Return [x, y] of the center of cell containing provided text 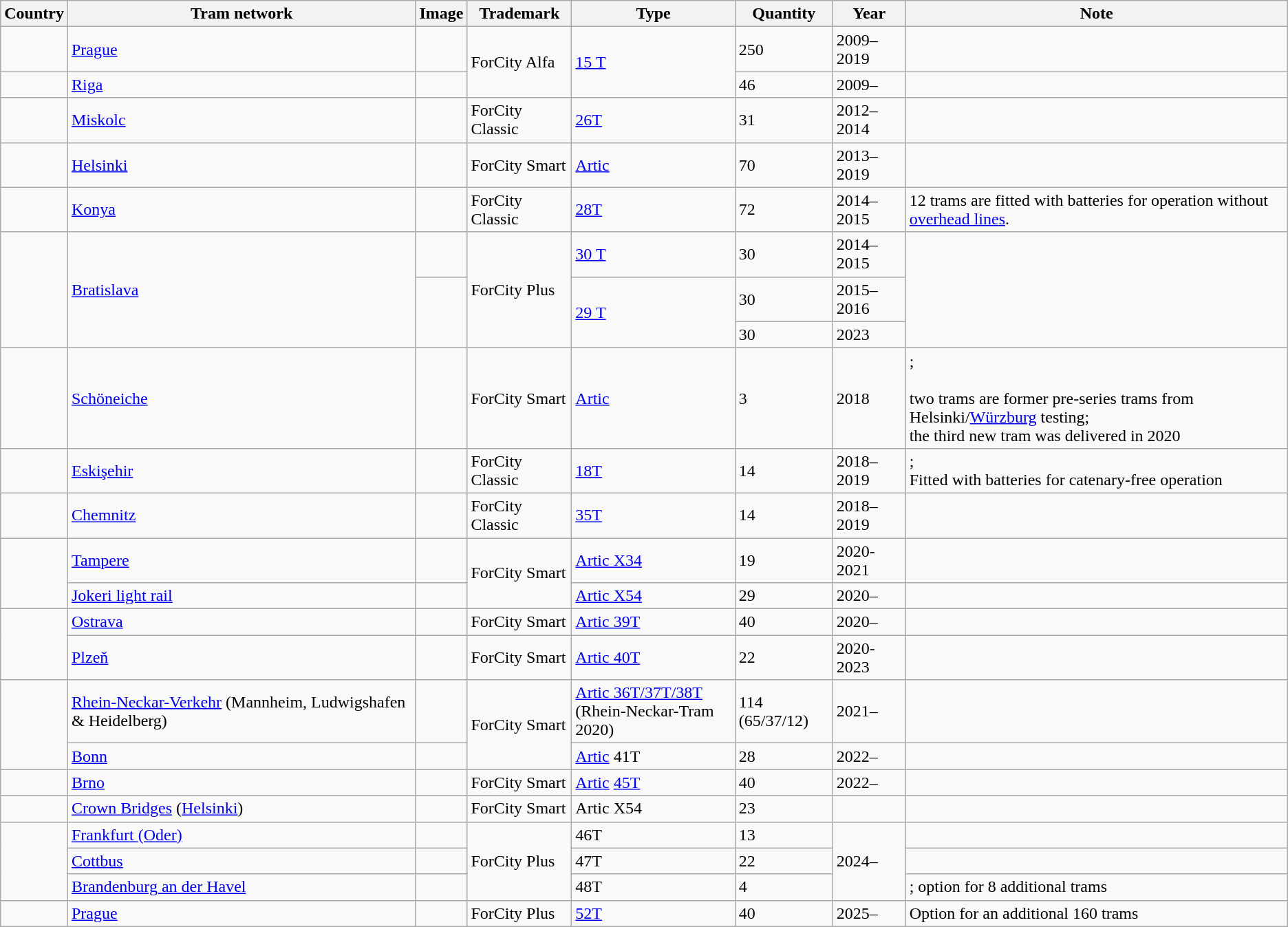
2020-2021 [869, 560]
; Fitted with batteries for catenary-free operation [1097, 471]
15 T [654, 62]
Tampere [241, 560]
Artic X34 [654, 560]
250 [784, 50]
Rhein-Neckar-Verkehr (Mannheim, Ludwigshafen & Heidelberg) [241, 712]
2013–2019 [869, 165]
18T [654, 471]
26T [654, 120]
; option for 8 additional trams [1097, 887]
Helsinki [241, 165]
4 [784, 887]
2012–2014 [869, 120]
30 T [654, 255]
Year [869, 14]
Image [442, 14]
Type [654, 14]
Miskolc [241, 120]
Crown Bridges (Helsinki) [241, 809]
Riga [241, 85]
Brno [241, 782]
2009– [869, 85]
29 [784, 596]
19 [784, 560]
Schöneiche [241, 398]
Jokeri light rail [241, 596]
48T [654, 887]
Artic 41T [654, 756]
Tram network [241, 14]
2009–2019 [869, 50]
Artic 45T [654, 782]
Bratislava [241, 290]
Artic 40T [654, 658]
Note [1097, 14]
Artic 36T/37T/38T(Rhein-Neckar-Tram 2020) [654, 712]
28 [784, 756]
Chemnitz [241, 515]
Ostrava [241, 622]
Eskişehir [241, 471]
3 [784, 398]
23 [784, 809]
2015–2016 [869, 299]
29 T [654, 312]
; two trams are former pre-series trams from Helsinki/Würzburg testing; the third new tram was delivered in 2020 [1097, 398]
28T [654, 209]
Brandenburg an der Havel [241, 887]
Option for an additional 160 trams [1097, 913]
Frankfurt (Oder) [241, 835]
Quantity [784, 14]
47T [654, 861]
2020-2023 [869, 658]
2018 [869, 398]
31 [784, 120]
ForCity Alfa [519, 62]
46 [784, 85]
Konya [241, 209]
35T [654, 515]
2024– [869, 861]
Bonn [241, 756]
12 trams are fitted with batteries for operation without overhead lines. [1097, 209]
2025– [869, 913]
Country [34, 14]
72 [784, 209]
2023 [869, 334]
Trademark [519, 14]
46T [654, 835]
70 [784, 165]
52T [654, 913]
Artic 39T [654, 622]
Cottbus [241, 861]
2021– [869, 712]
13 [784, 835]
Plzeň [241, 658]
114 (65/37/12) [784, 712]
